Scan for the cell matching the given text and deliver its (x, y) coordinate at center. 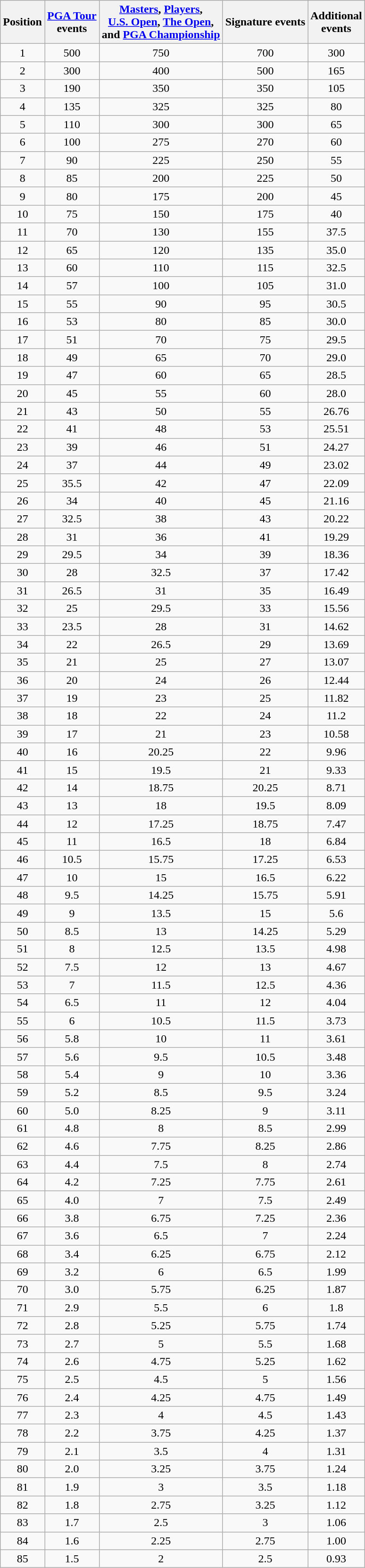
3.48 (336, 1056)
37.5 (336, 232)
25.51 (336, 429)
12.44 (336, 680)
4.8 (72, 1129)
3.36 (336, 1074)
82 (23, 1505)
67 (23, 1236)
3.24 (336, 1092)
21.16 (336, 501)
15.56 (336, 609)
76 (23, 1397)
2.24 (336, 1236)
29.0 (336, 357)
9.96 (336, 752)
77 (23, 1415)
2.7 (72, 1343)
1.31 (336, 1451)
24.27 (336, 447)
1.18 (336, 1487)
59 (23, 1092)
2.0 (72, 1469)
81 (23, 1487)
4.04 (336, 1003)
Additionalevents (336, 22)
64 (23, 1182)
35.0 (336, 250)
73 (23, 1343)
120 (161, 250)
4.67 (336, 967)
2.61 (336, 1182)
3.6 (72, 1236)
31.0 (336, 286)
28.5 (336, 375)
83 (23, 1523)
69 (23, 1272)
52 (23, 967)
19.29 (336, 536)
11.2 (336, 716)
700 (265, 53)
26.76 (336, 411)
1 (23, 53)
1.87 (336, 1290)
Signature events (265, 22)
30.0 (336, 322)
2.1 (72, 1451)
4.4 (72, 1164)
1.37 (336, 1433)
4.98 (336, 949)
6.22 (336, 877)
2.36 (336, 1218)
1.43 (336, 1415)
16.49 (336, 591)
6.84 (336, 842)
PGA Tourevents (72, 22)
58 (23, 1074)
1.06 (336, 1523)
Masters, Players,U.S. Open, The Open, and PGA Championship (161, 22)
1.62 (336, 1361)
17.42 (336, 573)
66 (23, 1218)
3.2 (72, 1272)
2.49 (336, 1200)
2.3 (72, 1415)
2.2 (72, 1433)
1.00 (336, 1541)
2.86 (336, 1146)
3.0 (72, 1290)
79 (23, 1451)
2.6 (72, 1361)
5.0 (72, 1110)
61 (23, 1129)
56 (23, 1039)
74 (23, 1361)
5.4 (72, 1074)
20.22 (336, 519)
165 (336, 71)
13.07 (336, 662)
1.74 (336, 1325)
54 (23, 1003)
4.2 (72, 1182)
23.5 (72, 626)
3.73 (336, 1021)
2.8 (72, 1325)
5.8 (72, 1039)
62 (23, 1146)
72 (23, 1325)
190 (72, 89)
2.74 (336, 1164)
4.0 (72, 1200)
4.6 (72, 1146)
9.33 (336, 770)
63 (23, 1164)
11.82 (336, 698)
1.7 (72, 1523)
68 (23, 1254)
95 (265, 304)
1.24 (336, 1469)
1.68 (336, 1343)
3.4 (72, 1254)
5.2 (72, 1092)
2.25 (161, 1541)
7.47 (336, 824)
1.6 (72, 1541)
275 (161, 142)
1.49 (336, 1397)
18.36 (336, 555)
8.71 (336, 788)
115 (265, 268)
2.4 (72, 1397)
3.8 (72, 1218)
250 (265, 160)
10.58 (336, 734)
28.0 (336, 393)
150 (161, 214)
0.93 (336, 1559)
2.9 (72, 1308)
Position (23, 22)
1.5 (72, 1559)
4.36 (336, 985)
400 (161, 71)
3.11 (336, 1110)
32 (23, 609)
30.5 (336, 304)
30 (23, 573)
71 (23, 1308)
1.56 (336, 1379)
1.12 (336, 1505)
84 (23, 1541)
78 (23, 1433)
155 (265, 232)
35.5 (72, 483)
3.61 (336, 1039)
13.69 (336, 644)
270 (265, 142)
2.99 (336, 1129)
14.62 (336, 626)
2.12 (336, 1254)
6.53 (336, 860)
130 (161, 232)
8.09 (336, 805)
23.02 (336, 465)
750 (161, 53)
5.29 (336, 931)
1.9 (72, 1487)
1.99 (336, 1272)
22.09 (336, 483)
5.91 (336, 895)
